Detect which cell encompasses the target text, then output its [x, y] center coordinate. 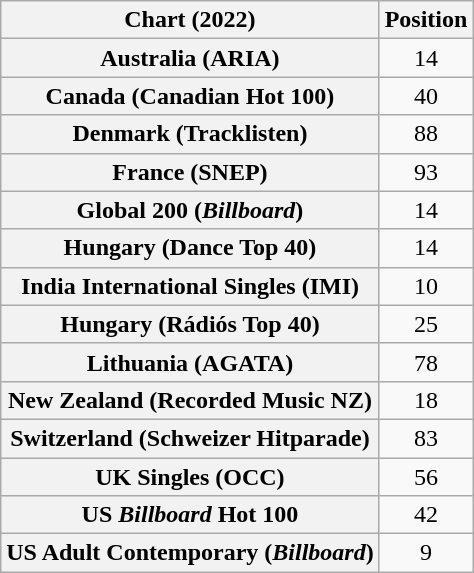
42 [426, 515]
Hungary (Dance Top 40) [190, 248]
Position [426, 20]
Switzerland (Schweizer Hitparade) [190, 438]
Canada (Canadian Hot 100) [190, 96]
France (SNEP) [190, 172]
Lithuania (AGATA) [190, 362]
Hungary (Rádiós Top 40) [190, 324]
93 [426, 172]
Australia (ARIA) [190, 58]
Denmark (Tracklisten) [190, 134]
56 [426, 477]
40 [426, 96]
US Adult Contemporary (Billboard) [190, 553]
78 [426, 362]
88 [426, 134]
US Billboard Hot 100 [190, 515]
Global 200 (Billboard) [190, 210]
18 [426, 400]
83 [426, 438]
10 [426, 286]
New Zealand (Recorded Music NZ) [190, 400]
25 [426, 324]
Chart (2022) [190, 20]
India International Singles (IMI) [190, 286]
9 [426, 553]
UK Singles (OCC) [190, 477]
